Capture the cell that displays the provided text and extract its [X, Y] central coordinate. 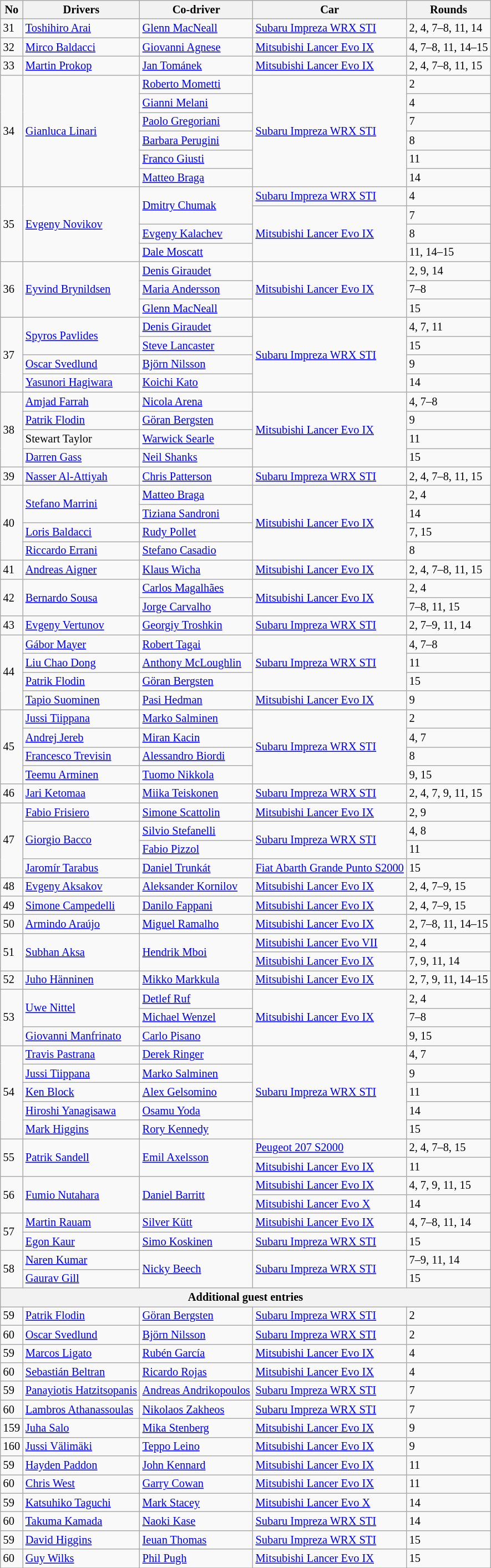
Emil Axelsson [196, 1157]
160 [12, 1447]
41 [12, 569]
Marcos Ligato [81, 1353]
49 [12, 905]
Jaromír Tarabus [81, 868]
Daniel Barritt [196, 1194]
46 [12, 793]
31 [12, 28]
Evgeny Kalachev [196, 233]
Additional guest entries [246, 1297]
Rudy Pollet [196, 532]
Jan Tománek [196, 65]
Gianluca Linari [81, 131]
45 [12, 746]
Fiat Abarth Grande Punto S2000 [330, 868]
Klaus Wicha [196, 569]
Michael Wenzel [196, 1017]
Warwick Searle [196, 439]
Juho Hänninen [81, 980]
Lambros Athanassoulas [81, 1409]
Mark Stacey [196, 1503]
Guy Wilks [81, 1559]
Tapio Suominen [81, 700]
43 [12, 625]
39 [12, 476]
Amjad Farrah [81, 401]
2, 9, 14 [449, 271]
Fabio Frisiero [81, 812]
Yasunori Hagiwara [81, 383]
Teppo Leino [196, 1447]
Giovanni Agnese [196, 47]
Danilo Fappani [196, 905]
Pasi Hedman [196, 700]
Franco Giusti [196, 159]
Gaurav Gill [81, 1279]
Simone Scattolin [196, 812]
Riccardo Errani [81, 551]
Egon Kaur [81, 1241]
Osamu Yoda [196, 1111]
Stewart Taylor [81, 439]
Garry Cowan [196, 1484]
38 [12, 429]
Sebastián Beltran [81, 1372]
Bernardo Sousa [81, 598]
4, 7, 9, 11, 15 [449, 1185]
Jussi Välimäki [81, 1447]
7–9, 11, 14 [449, 1260]
David Higgins [81, 1540]
Tuomo Nikkola [196, 775]
2, 7–8, 11, 14–15 [449, 924]
Eyvind Brynildsen [81, 289]
Hiroshi Yanagisawa [81, 1111]
53 [12, 1017]
Neil Shanks [196, 457]
Maria Andersson [196, 289]
Dale Moscatt [196, 252]
Rubén García [196, 1353]
Robert Tagai [196, 644]
Martin Prokop [81, 65]
11, 14–15 [449, 252]
Fabio Pizzol [196, 849]
2, 4, 7–8, 11, 14 [449, 28]
2, 7–9, 11, 14 [449, 625]
Detlef Ruf [196, 999]
Travis Pastrana [81, 1055]
Derek Ringer [196, 1055]
Andrej Jereb [81, 737]
Silver Kütt [196, 1223]
47 [12, 841]
Chris Patterson [196, 476]
Nikolaos Zakheos [196, 1409]
2, 4, 7–8, 15 [449, 1148]
55 [12, 1157]
Miika Teiskonen [196, 793]
56 [12, 1194]
50 [12, 924]
40 [12, 522]
Ken Block [81, 1092]
Simone Campedelli [81, 905]
7–8, 11, 15 [449, 607]
Evgeny Novikov [81, 224]
Mirco Baldacci [81, 47]
Tiziana Sandroni [196, 513]
Hendrik Mboi [196, 951]
Chris West [81, 1484]
Panayiotis Hatzitsopanis [81, 1391]
Carlos Magalhães [196, 588]
No [12, 9]
Stefano Marrini [81, 503]
Martin Rauam [81, 1223]
Koichi Kato [196, 383]
44 [12, 672]
Loris Baldacci [81, 532]
Roberto Mometti [196, 84]
Evgeny Aksakov [81, 887]
Giorgio Bacco [81, 839]
2, 7, 9, 11, 14–15 [449, 980]
2, 9 [449, 812]
Rounds [449, 9]
Gianni Melani [196, 103]
Aleksander Kornilov [196, 887]
Naoki Kase [196, 1521]
Steve Lancaster [196, 345]
Mark Higgins [81, 1129]
Carlo Pisano [196, 1036]
Spyros Pavlides [81, 336]
54 [12, 1092]
Giovanni Manfrinato [81, 1036]
Georgiy Troshkin [196, 625]
Rory Kennedy [196, 1129]
37 [12, 355]
7, 9, 11, 14 [449, 961]
Subhan Aksa [81, 951]
4, 7, 11 [449, 327]
7, 15 [449, 532]
159 [12, 1428]
Naren Kumar [81, 1260]
Nicola Arena [196, 401]
Andreas Andrikopoulos [196, 1391]
35 [12, 224]
Barbara Perugini [196, 140]
Nasser Al-Attiyah [81, 476]
Peugeot 207 S2000 [330, 1148]
Co-driver [196, 9]
Anthony McLoughlin [196, 663]
John Kennard [196, 1465]
2, 4, 7, 9, 11, 15 [449, 793]
4, 8 [449, 831]
Jorge Carvalho [196, 607]
Dmitry Chumak [196, 205]
Daniel Trunkát [196, 868]
4, 7–8, 11, 14 [449, 1223]
Mika Stenberg [196, 1428]
Alex Gelsomino [196, 1092]
Patrik Sandell [81, 1157]
Evgeny Vertunov [81, 625]
Jari Ketomaa [81, 793]
48 [12, 887]
34 [12, 131]
Gábor Mayer [81, 644]
Armindo Araújo [81, 924]
Fumio Nutahara [81, 1194]
Paolo Gregoriani [196, 121]
51 [12, 951]
36 [12, 289]
Uwe Nittel [81, 1008]
Hayden Paddon [81, 1465]
Juha Salo [81, 1428]
Ricardo Rojas [196, 1372]
52 [12, 980]
Francesco Trevisin [81, 756]
Katsuhiko Taguchi [81, 1503]
Mikko Markkula [196, 980]
Miran Kacin [196, 737]
Miguel Ramalho [196, 924]
Teemu Arminen [81, 775]
57 [12, 1232]
42 [12, 598]
Mitsubishi Lancer Evo VII [330, 943]
Toshihiro Arai [81, 28]
Phil Pugh [196, 1559]
Nicky Beech [196, 1269]
Drivers [81, 9]
Darren Gass [81, 457]
Takuma Kamada [81, 1521]
32 [12, 47]
Simo Koskinen [196, 1241]
33 [12, 65]
4, 7–8, 11, 14–15 [449, 47]
Stefano Casadio [196, 551]
Ieuan Thomas [196, 1540]
Car [330, 9]
Alessandro Biordi [196, 756]
Andreas Aigner [81, 569]
58 [12, 1269]
Silvio Stefanelli [196, 831]
Liu Chao Dong [81, 663]
